Output the (X, Y) coordinate of the center of the cell containing the given text.  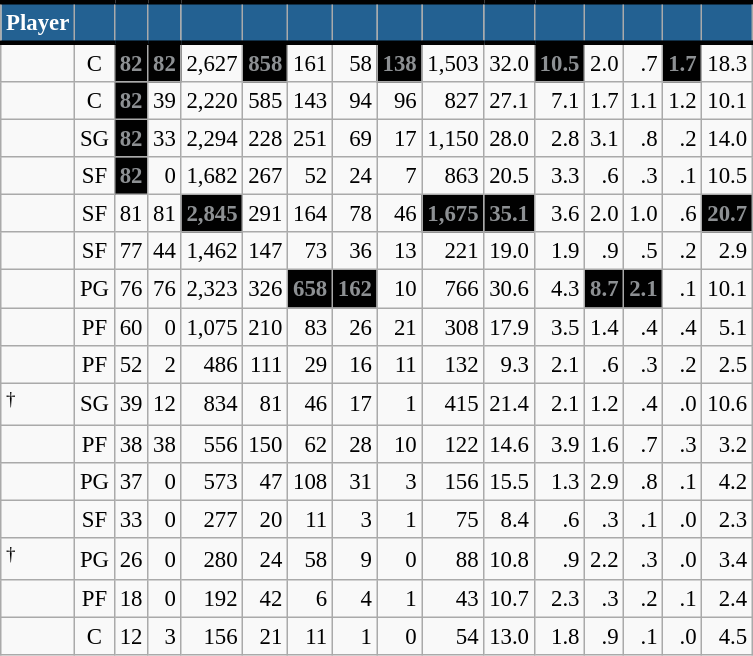
4.5 (727, 637)
2.8 (559, 139)
47 (266, 482)
1.8 (559, 637)
1,675 (453, 214)
162 (354, 289)
2,845 (212, 214)
161 (310, 62)
16 (354, 364)
27.1 (509, 101)
3.5 (559, 327)
10.7 (509, 599)
291 (266, 214)
14.0 (727, 139)
277 (212, 519)
1,150 (453, 139)
20 (266, 519)
10.8 (509, 559)
20.7 (727, 214)
2.4 (727, 599)
1.6 (604, 444)
88 (453, 559)
827 (453, 101)
2,323 (212, 289)
111 (266, 364)
2.2 (604, 559)
585 (266, 101)
35.1 (509, 214)
7 (400, 176)
228 (266, 139)
1,682 (212, 176)
13 (400, 251)
9 (354, 559)
75 (453, 519)
28.0 (509, 139)
13.0 (509, 637)
2.5 (727, 364)
32.0 (509, 62)
573 (212, 482)
28 (354, 444)
143 (310, 101)
8.7 (604, 289)
122 (453, 444)
73 (310, 251)
21.4 (509, 404)
280 (212, 559)
2,220 (212, 101)
2,294 (212, 139)
31 (354, 482)
30.6 (509, 289)
192 (212, 599)
4.2 (727, 482)
8.4 (509, 519)
36 (354, 251)
5.1 (727, 327)
108 (310, 482)
3.3 (559, 176)
43 (453, 599)
.5 (644, 251)
14.6 (509, 444)
60 (130, 327)
1.4 (604, 327)
77 (130, 251)
251 (310, 139)
20.5 (509, 176)
3.2 (727, 444)
221 (453, 251)
69 (354, 139)
19.0 (509, 251)
164 (310, 214)
18 (130, 599)
42 (266, 599)
78 (354, 214)
62 (310, 444)
415 (453, 404)
29 (310, 364)
6 (310, 599)
1,503 (453, 62)
54 (453, 637)
132 (453, 364)
2,627 (212, 62)
7.1 (559, 101)
1.1 (644, 101)
138 (400, 62)
3.4 (727, 559)
1.3 (559, 482)
4 (354, 599)
1,462 (212, 251)
834 (212, 404)
18.3 (727, 62)
96 (400, 101)
44 (164, 251)
2 (164, 364)
267 (266, 176)
1.9 (559, 251)
10.6 (727, 404)
3.9 (559, 444)
94 (354, 101)
150 (266, 444)
556 (212, 444)
486 (212, 364)
15.5 (509, 482)
83 (310, 327)
766 (453, 289)
326 (266, 289)
9.3 (509, 364)
Player (38, 22)
17.9 (509, 327)
1.0 (644, 214)
308 (453, 327)
147 (266, 251)
4.3 (559, 289)
3.6 (559, 214)
37 (130, 482)
1,075 (212, 327)
210 (266, 327)
858 (266, 62)
863 (453, 176)
3.1 (604, 139)
658 (310, 289)
